For the text-containing cell, return its midpoint in [X, Y] coordinate format. 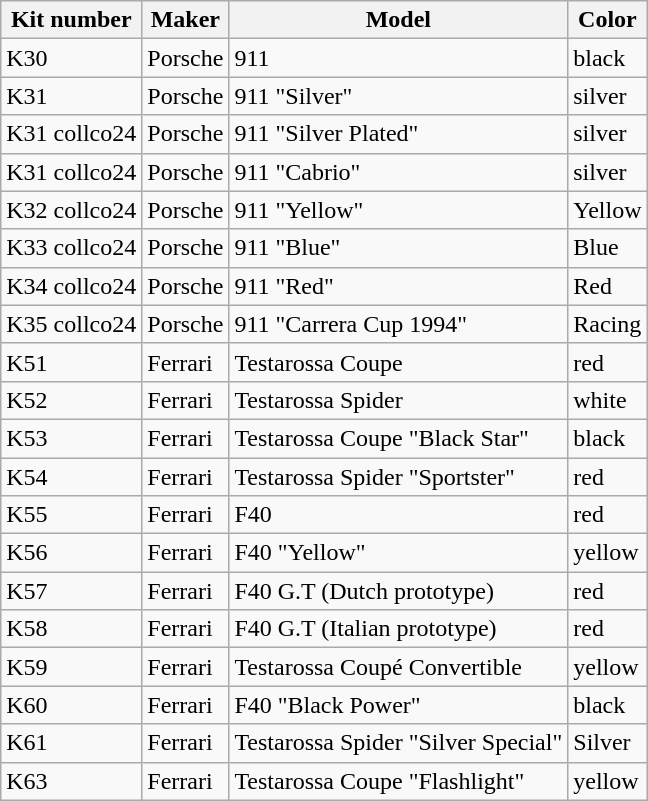
F40 G.T (Dutch prototype) [398, 591]
Testarossa Spider "Sportster" [398, 477]
911 "Carrera Cup 1994" [398, 324]
K59 [72, 667]
Testarossa Coupé Convertible [398, 667]
Testarossa Spider "Silver Special" [398, 743]
911 "Blue" [398, 248]
F40 "Black Power" [398, 705]
K58 [72, 629]
911 "Red" [398, 286]
Color [608, 20]
911 "Silver" [398, 96]
911 "Cabrio" [398, 172]
911 "Silver Plated" [398, 134]
Red [608, 286]
K51 [72, 362]
K53 [72, 438]
Testarossa Coupe "Flashlight" [398, 781]
white [608, 400]
F40 G.T (Italian prototype) [398, 629]
Blue [608, 248]
Racing [608, 324]
F40 "Yellow" [398, 553]
Testarossa Coupe "Black Star" [398, 438]
Maker [186, 20]
911 "Yellow" [398, 210]
K32 collco24 [72, 210]
Yellow [608, 210]
911 [398, 58]
K61 [72, 743]
K52 [72, 400]
K31 [72, 96]
K54 [72, 477]
K33 collco24 [72, 248]
Testarossa Coupe [398, 362]
K34 collco24 [72, 286]
K56 [72, 553]
Silver [608, 743]
K35 collco24 [72, 324]
K63 [72, 781]
K55 [72, 515]
Kit number [72, 20]
K57 [72, 591]
K30 [72, 58]
K60 [72, 705]
F40 [398, 515]
Testarossa Spider [398, 400]
Model [398, 20]
